Scan for the cell matching the given text and deliver its (x, y) coordinate at center. 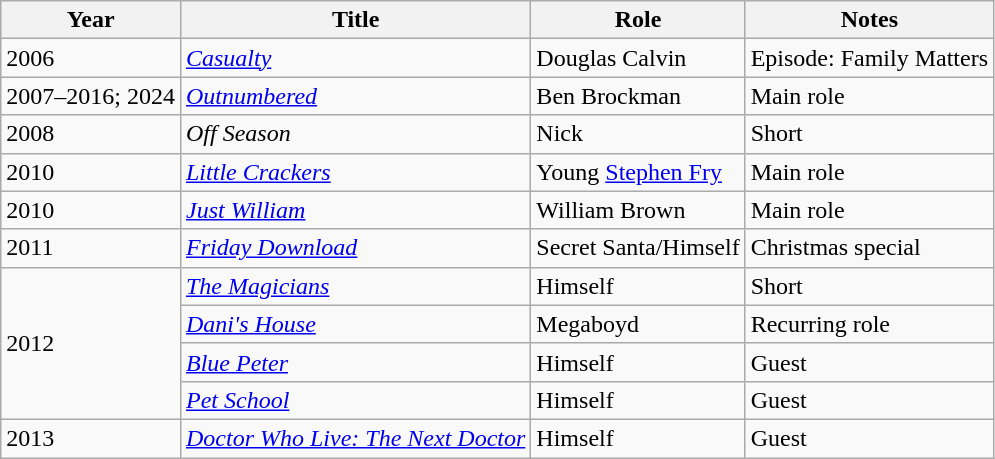
2013 (91, 438)
Casualty (355, 58)
Doctor Who Live: The Next Doctor (355, 438)
Pet School (355, 400)
Outnumbered (355, 96)
Secret Santa/Himself (638, 248)
Friday Download (355, 248)
2006 (91, 58)
Episode: Family Matters (869, 58)
Christmas special (869, 248)
Ben Brockman (638, 96)
Nick (638, 134)
Recurring role (869, 324)
2008 (91, 134)
2011 (91, 248)
Megaboyd (638, 324)
William Brown (638, 210)
2007–2016; 2024 (91, 96)
Young Stephen Fry (638, 172)
Off Season (355, 134)
Just William (355, 210)
2012 (91, 343)
Role (638, 20)
The Magicians (355, 286)
Year (91, 20)
Douglas Calvin (638, 58)
Title (355, 20)
Little Crackers (355, 172)
Notes (869, 20)
Blue Peter (355, 362)
Dani's House (355, 324)
